Capture the cell that displays the provided text and extract its [x, y] central coordinate. 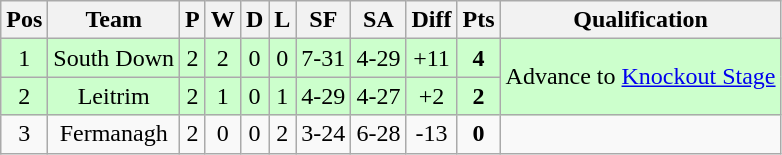
Diff [432, 20]
P [193, 20]
Advance to Knockout Stage [640, 77]
-13 [432, 134]
W [222, 20]
D [254, 20]
3-24 [324, 134]
+2 [432, 96]
L [282, 20]
4 [478, 58]
7-31 [324, 58]
3 [24, 134]
SF [324, 20]
+11 [432, 58]
6-28 [378, 134]
Qualification [640, 20]
SA [378, 20]
Pts [478, 20]
Team [114, 20]
Fermanagh [114, 134]
Leitrim [114, 96]
Pos [24, 20]
4-27 [378, 96]
South Down [114, 58]
